Find where the given text appears and provide that cell's center as (X, Y) coordinate. 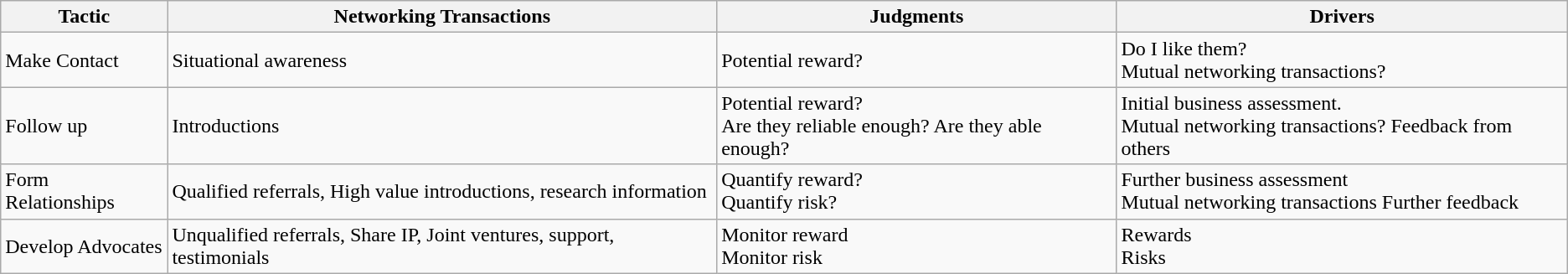
Form Relationships (84, 191)
Monitor rewardMonitor risk (916, 246)
Develop Advocates (84, 246)
Initial business assessment.Mutual networking transactions? Feedback from others (1342, 126)
Unqualified referrals, Share IP, Joint ventures, support, testimonials (442, 246)
Tactic (84, 17)
RewardsRisks (1342, 246)
Do I like them?Mutual networking transactions? (1342, 60)
Situational awareness (442, 60)
Further business assessmentMutual networking transactions Further feedback (1342, 191)
Quantify reward?Quantify risk? (916, 191)
Make Contact (84, 60)
Potential reward?Are they reliable enough? Are they able enough? (916, 126)
Follow up (84, 126)
Potential reward? (916, 60)
Introductions (442, 126)
Judgments (916, 17)
Networking Transactions (442, 17)
Qualified referrals, High value introductions, research information (442, 191)
Drivers (1342, 17)
